Capture the cell that displays the provided text and extract its (x, y) central coordinate. 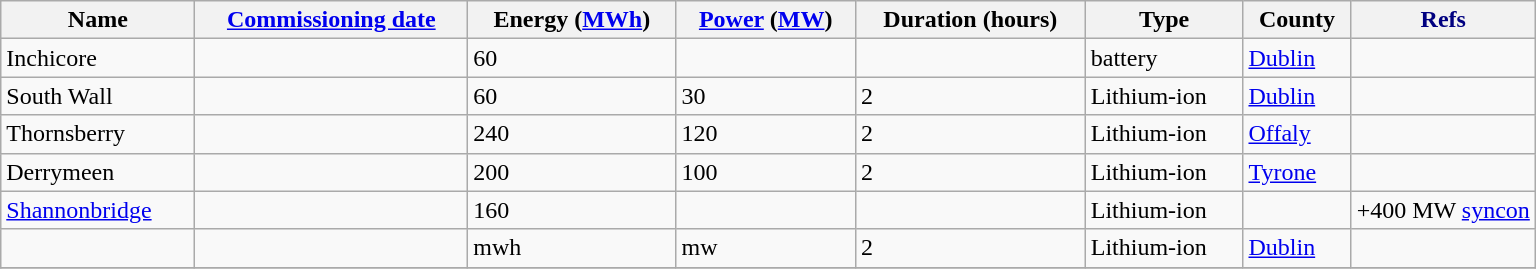
Power (MW) (766, 20)
Type (1164, 20)
+400 MW syncon (1443, 210)
County (1297, 20)
Offaly (1297, 134)
mwh (572, 248)
Inchicore (98, 58)
Shannonbridge (98, 210)
Thornsberry (98, 134)
mw (766, 248)
Refs (1443, 20)
South Wall (98, 96)
30 (766, 96)
160 (572, 210)
Duration (hours) (970, 20)
battery (1164, 58)
120 (766, 134)
Energy (MWh) (572, 20)
Derrymeen (98, 172)
Commissioning date (332, 20)
100 (766, 172)
Tyrone (1297, 172)
Name (98, 20)
200 (572, 172)
240 (572, 134)
